Pinpoint the cell where the given text exists, returning its [x, y] midpoint coordinate. 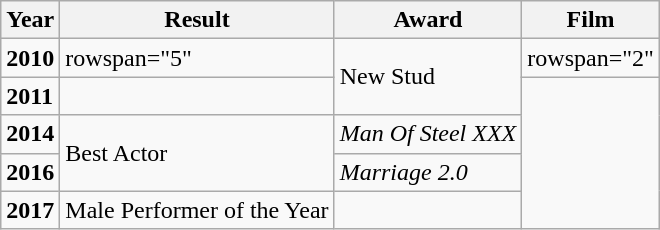
Film [591, 20]
Male Performer of the Year [197, 210]
Result [197, 20]
New Stud [428, 77]
Award [428, 20]
Man Of Steel XXX [428, 134]
2010 [30, 58]
rowspan="5" [197, 58]
2017 [30, 210]
Year [30, 20]
2016 [30, 172]
2014 [30, 134]
rowspan="2" [591, 58]
2011 [30, 96]
Best Actor [197, 153]
Marriage 2.0 [428, 172]
